From the cell containing the given text, extract its center point as [X, Y] coordinate. 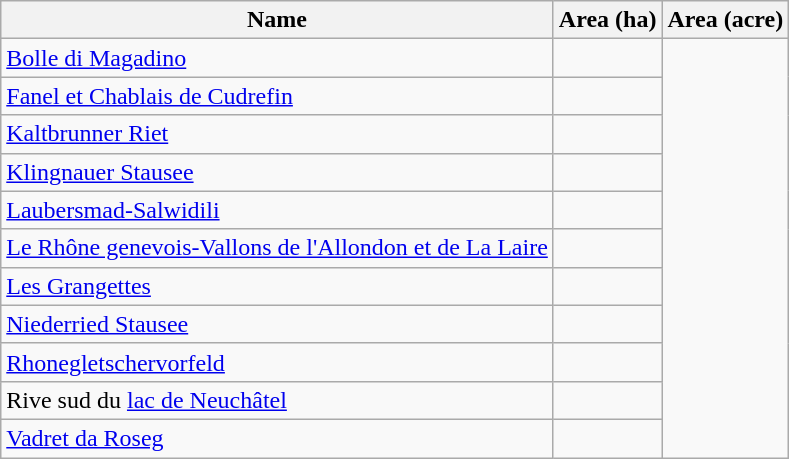
Area (acre) [726, 20]
Fanel et Chablais de Cudrefin [278, 96]
Klingnauer Stausee [278, 172]
Area (ha) [608, 20]
Name [278, 20]
Rhonegletschervorfeld [278, 362]
Niederried Stausee [278, 324]
Kaltbrunner Riet [278, 134]
Laubersmad-Salwidili [278, 210]
Rive sud du lac de Neuchâtel [278, 400]
Les Grangettes [278, 286]
Vadret da Roseg [278, 438]
Le Rhône genevois-Vallons de l'Allondon et de La Laire [278, 248]
Bolle di Magadino [278, 58]
